Locate the cell with the specified text and output its (x, y) center coordinate. 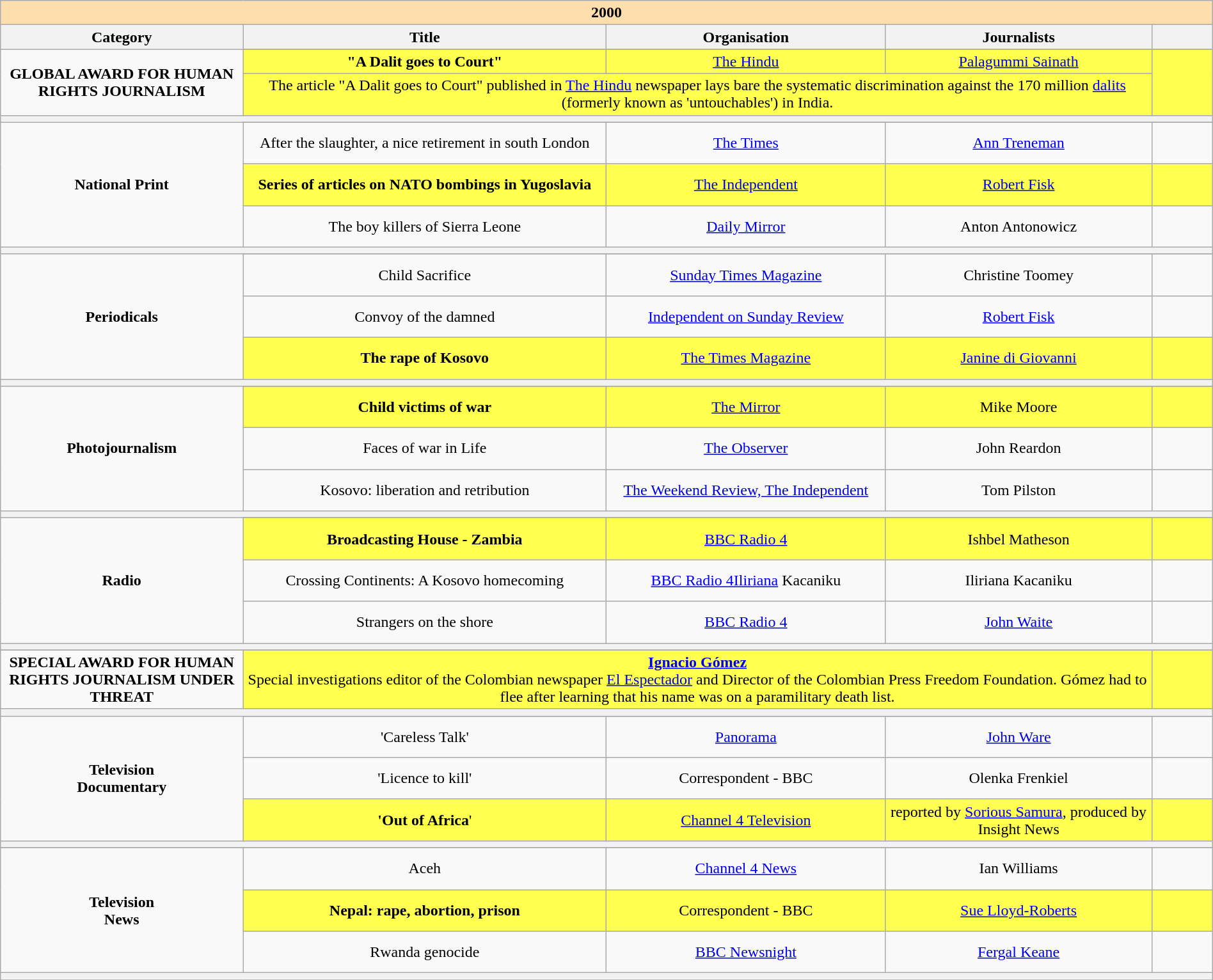
Child victims of war (425, 407)
Organisation (746, 37)
Ian Williams (1019, 869)
Fergal Keane (1019, 952)
SPECIAL AWARD FOR HUMAN RIGHTS JOURNALISM UNDER THREAT (122, 679)
"A Dalit goes to Court" (425, 61)
Christine Toomey (1019, 275)
Faces of war in Life (425, 449)
Ann Treneman (1019, 143)
Mike Moore (1019, 407)
Broadcasting House - Zambia (425, 539)
Convoy of the damned (425, 316)
National Print (122, 184)
Channel 4 News (746, 869)
The Weekend Review, The Independent (746, 490)
Series of articles on NATO bombings in Yugoslavia (425, 184)
Nepal: rape, abortion, prison (425, 910)
Photojournalism (122, 449)
The Times Magazine (746, 358)
'Licence to kill' (425, 778)
Crossing Continents: A Kosovo homecoming (425, 581)
Strangers on the shore (425, 622)
Palagummi Sainath (1019, 61)
Ishbel Matheson (1019, 539)
Daily Mirror (746, 226)
Title (425, 37)
Tom Pilston (1019, 490)
2000 (606, 13)
TelevisionDocumentary (122, 778)
Anton Antonowicz (1019, 226)
BBC Newsnight (746, 952)
Aceh (425, 869)
Child Sacrifice (425, 275)
John Reardon (1019, 449)
Rwanda genocide (425, 952)
Journalists (1019, 37)
John Waite (1019, 622)
'Careless Talk' (425, 737)
The Mirror (746, 407)
BBC Radio 4Iliriana Kacaniku (746, 581)
Periodicals (122, 316)
TelevisionNews (122, 910)
Category (122, 37)
reported by Sorious Samura, produced by Insight News (1019, 820)
Iliriana Kacaniku (1019, 581)
GLOBAL AWARD FOR HUMAN RIGHTS JOURNALISM (122, 82)
The Hindu (746, 61)
Panorama (746, 737)
Sunday Times Magazine (746, 275)
Radio (122, 581)
The Times (746, 143)
The Observer (746, 449)
The rape of Kosovo (425, 358)
The boy killers of Sierra Leone (425, 226)
'Out of Africa' (425, 820)
Sue Lloyd-Roberts (1019, 910)
Janine di Giovanni (1019, 358)
Independent on Sunday Review (746, 316)
Channel 4 Television (746, 820)
Kosovo: liberation and retribution (425, 490)
The Independent (746, 184)
John Ware (1019, 737)
After the slaughter, a nice retirement in south London (425, 143)
Olenka Frenkiel (1019, 778)
